Return the [x, y] coordinate for the center point of the cell that contains the specified text.  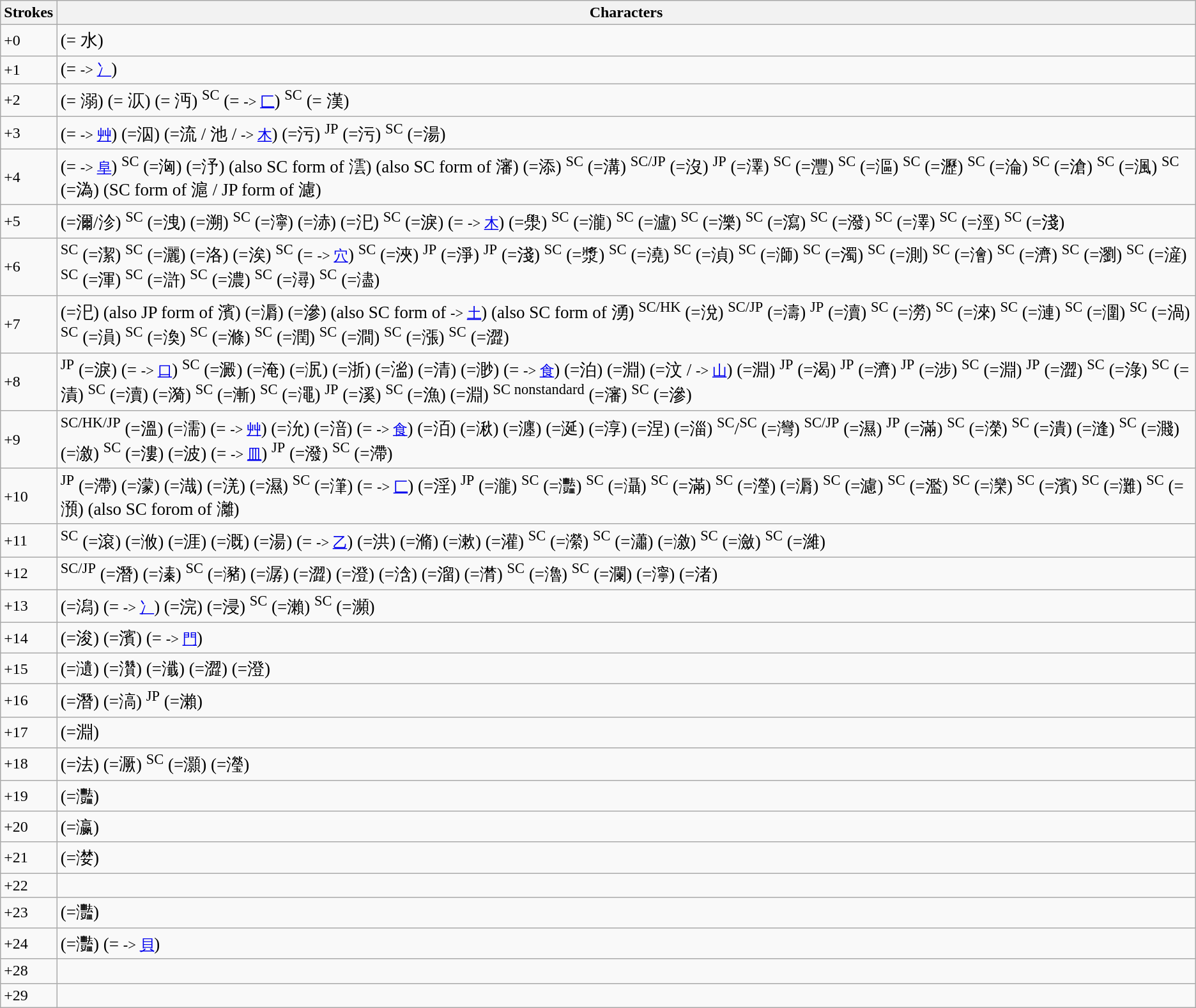
+13 [29, 606]
(=灩) (= -> 貝) [626, 943]
SC (=滾) (=浟) (=涯) (=溉) (=湯) (= -> 乙) (=洪) (=滫) (=漱) (=灌) SC (=瀠) SC (=瀟) (=漵) SC (=瀲) SC (=濰) [626, 540]
+21 [29, 857]
+6 [29, 266]
(=濔/沴) SC (=洩) (=溯) SC (=濘) (=浾) (=汜) SC (=淚) (= -> 木) (=澩) SC (=瀧) SC (=瀘) SC (=濼) SC (=瀉) SC (=潑) SC (=澤) SC (=涇) SC (=淺) [626, 221]
Strokes [29, 13]
+23 [29, 913]
+20 [29, 827]
+22 [29, 885]
(=潛) (=滈) JP (=瀨) [626, 700]
(=潟) (= -> 冫) (=浣) (=浸) SC (=瀨) SC (=瀕) [626, 606]
(=漤) [626, 857]
+28 [29, 971]
+5 [29, 221]
+14 [29, 638]
(= -> 艸) (=泅) (=流 / 池 / -> 木) (=污) JP (=污) SC (=湯) [626, 133]
+18 [29, 764]
+29 [29, 995]
(= 水) [626, 40]
+1 [29, 70]
+19 [29, 796]
+10 [29, 496]
+2 [29, 100]
(= 溺) (= 㳁) (= 沔) SC (= -> 匚) SC (= 漢) [626, 100]
+16 [29, 700]
+0 [29, 40]
+24 [29, 943]
+9 [29, 439]
SC/JP (=潛) (=溱) SC (=瀦) (=潺) (=澀) (=澄) (=浛) (=溜) (=潸) SC (=瀂) SC (=瀾) (=濘) (=渚) [626, 574]
+12 [29, 574]
(=淵) [626, 732]
+17 [29, 732]
+8 [29, 382]
+4 [29, 176]
(=法) (=㵐) SC (=灝) (=瀅) [626, 764]
+7 [29, 324]
(=瀛) [626, 827]
+11 [29, 540]
(=浚) (=濱) (= -> 門) [626, 638]
(=瀢) (=灒) (=瀸) (=澀) (=澄) [626, 669]
+3 [29, 133]
Characters [626, 13]
+15 [29, 669]
(= -> 冫) [626, 70]
